Return the [X, Y] coordinate for the center point of the cell that contains the specified text.  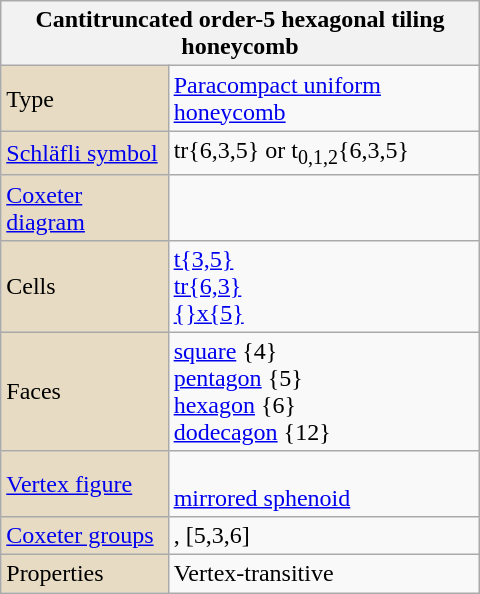
Vertex figure [84, 484]
Schläfli symbol [84, 153]
Cantitruncated order-5 hexagonal tiling honeycomb [240, 34]
Faces [84, 392]
Vertex-transitive [324, 574]
mirrored sphenoid [324, 484]
Type [84, 98]
square {4}pentagon {5}hexagon {6}dodecagon {12} [324, 392]
Properties [84, 574]
Coxeter groups [84, 535]
tr{6,3,5} or t0,1,2{6,3,5} [324, 153]
Cells [84, 286]
Paracompact uniform honeycomb [324, 98]
Coxeter diagram [84, 208]
, [5,3,6] [324, 535]
t{3,5} tr{6,3} {}x{5} [324, 286]
